Pinpoint the cell where the given text exists, returning its (x, y) midpoint coordinate. 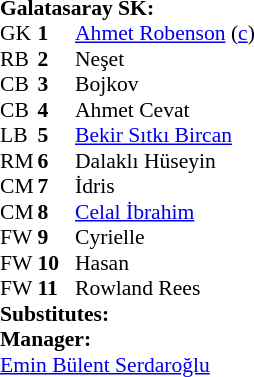
3 (57, 85)
11 (57, 289)
10 (57, 263)
LB (19, 135)
RB (19, 59)
4 (57, 110)
9 (57, 237)
7 (57, 187)
5 (57, 135)
GK (19, 33)
8 (57, 212)
RM (19, 161)
1 (57, 33)
2 (57, 59)
6 (57, 161)
